Return the [x, y] coordinate for the center point of the cell that contains the specified text.  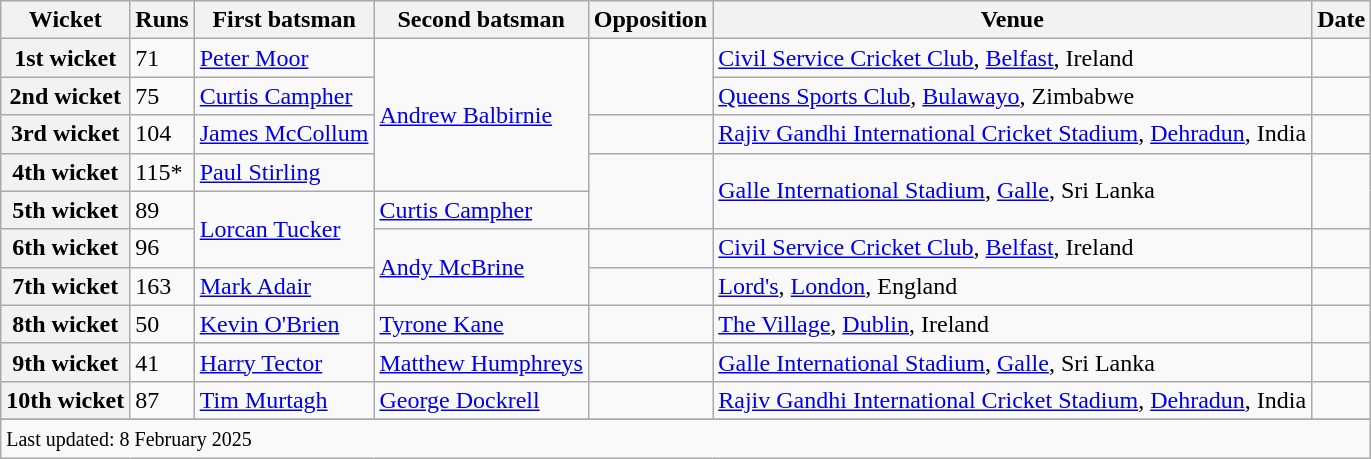
Andy McBrine [481, 267]
First batsman [284, 20]
Second batsman [481, 20]
71 [162, 58]
Runs [162, 20]
Date [1342, 20]
1st wicket [66, 58]
9th wicket [66, 362]
75 [162, 96]
Harry Tector [284, 362]
Queens Sports Club, Bulawayo, Zimbabwe [1012, 96]
4th wicket [66, 172]
Venue [1012, 20]
50 [162, 324]
Andrew Balbirnie [481, 115]
89 [162, 210]
96 [162, 248]
5th wicket [66, 210]
Tim Murtagh [284, 400]
Last updated: 8 February 2025 [686, 438]
Mark Adair [284, 286]
7th wicket [66, 286]
87 [162, 400]
8th wicket [66, 324]
Lorcan Tucker [284, 229]
3rd wicket [66, 134]
115* [162, 172]
James McCollum [284, 134]
2nd wicket [66, 96]
Lord's, London, England [1012, 286]
Paul Stirling [284, 172]
Peter Moor [284, 58]
Opposition [650, 20]
Tyrone Kane [481, 324]
104 [162, 134]
George Dockrell [481, 400]
163 [162, 286]
10th wicket [66, 400]
41 [162, 362]
The Village, Dublin, Ireland [1012, 324]
6th wicket [66, 248]
Wicket [66, 20]
Matthew Humphreys [481, 362]
Kevin O'Brien [284, 324]
